Provide the (X, Y) coordinate of the cell's center where the given text is located.  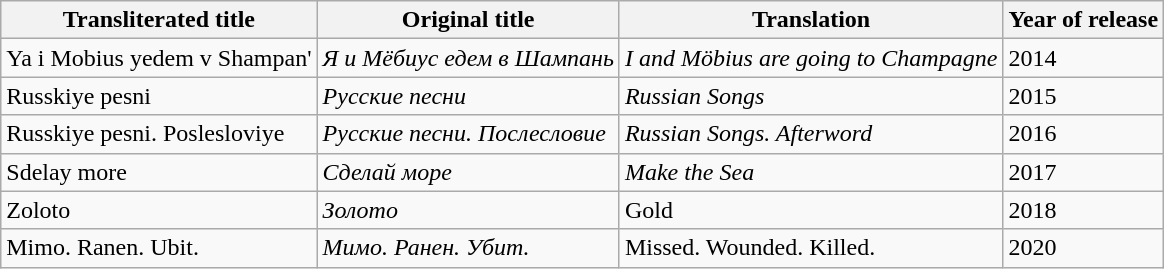
2020 (1084, 248)
Сделай море (468, 172)
Русские песни. Послесловие (468, 134)
Transliterated title (159, 20)
Ya i Mobius yedem v Shampan' (159, 58)
2017 (1084, 172)
Gold (810, 210)
Russkiye pesni. Poslesloviye (159, 134)
Original title (468, 20)
2018 (1084, 210)
2015 (1084, 96)
I and Möbius are going to Champagne (810, 58)
Я и Мёбиус едем в Шампань (468, 58)
2016 (1084, 134)
Russkiye pesni (159, 96)
Year of release (1084, 20)
Translation (810, 20)
Mimo. Ranen. Ubit. (159, 248)
Мимо. Ранен. Убит. (468, 248)
Russian Songs (810, 96)
2014 (1084, 58)
Sdelay more (159, 172)
Missed. Wounded. Killed. (810, 248)
Russian Songs. Afterword (810, 134)
Make the Sea (810, 172)
Русские песни (468, 96)
Золото (468, 210)
Zoloto (159, 210)
